Provide the (X, Y) coordinate of the cell's center where the given text is located.  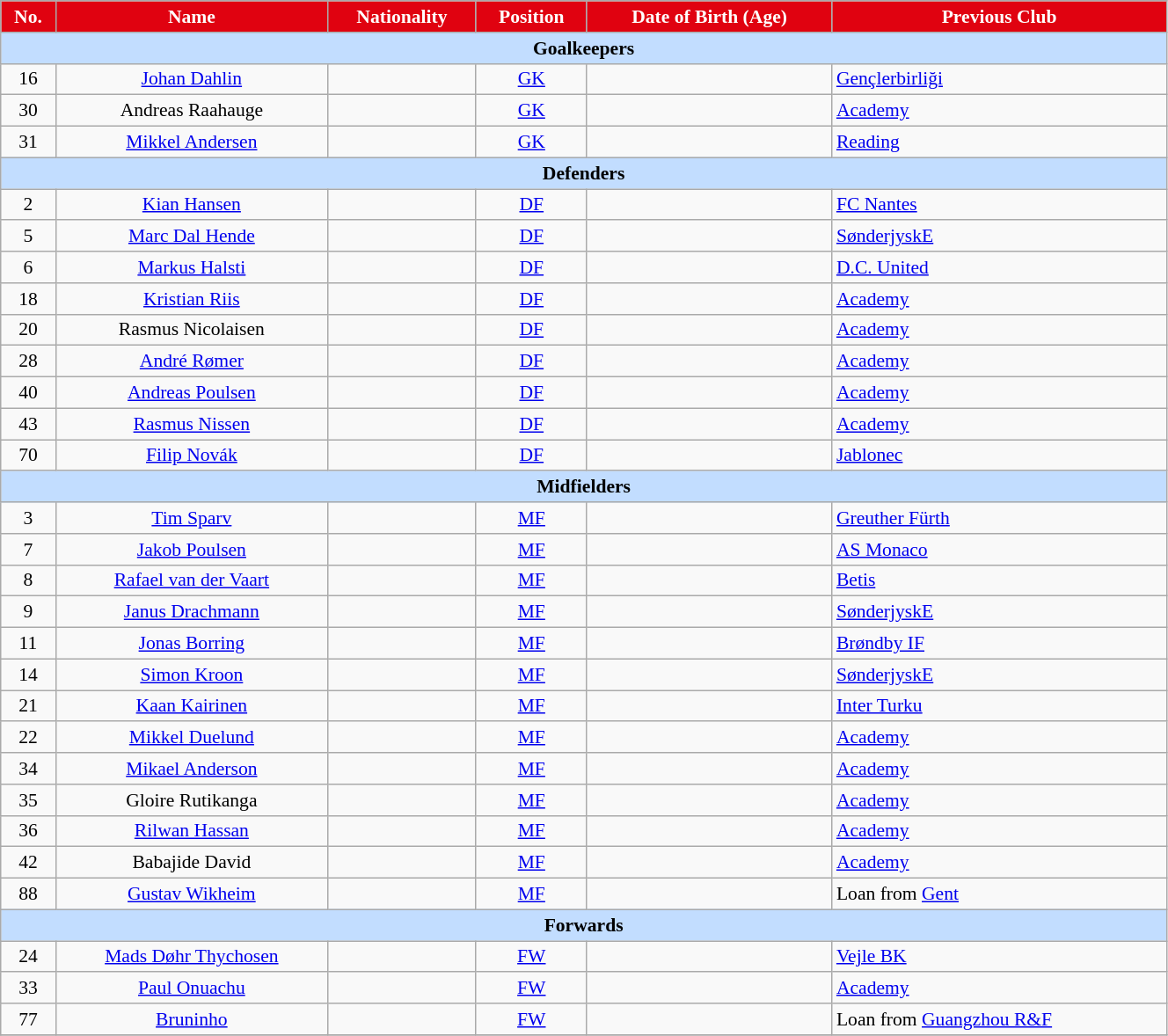
Bruninho (192, 1019)
5 (28, 237)
Marc Dal Hende (192, 237)
No. (28, 17)
Midfielders (584, 487)
Reading (999, 142)
André Rømer (192, 361)
6 (28, 267)
Jonas Borring (192, 644)
33 (28, 989)
Name (192, 17)
8 (28, 580)
Kristian Riis (192, 299)
30 (28, 111)
Babajide David (192, 863)
Markus Halsti (192, 267)
Rilwan Hassan (192, 831)
Nationality (403, 17)
16 (28, 79)
9 (28, 612)
Gustav Wikheim (192, 894)
Simon Kroon (192, 675)
24 (28, 957)
7 (28, 550)
Johan Dahlin (192, 79)
AS Monaco (999, 550)
Date of Birth (Age) (709, 17)
11 (28, 644)
20 (28, 330)
28 (28, 361)
Jakob Poulsen (192, 550)
Brøndby IF (999, 644)
Rasmus Nissen (192, 424)
Rasmus Nicolaisen (192, 330)
14 (28, 675)
Mikael Anderson (192, 769)
Kian Hansen (192, 205)
Position (531, 17)
88 (28, 894)
Rafael van der Vaart (192, 580)
Greuther Fürth (999, 518)
Tim Sparv (192, 518)
Previous Club (999, 17)
Mikkel Andersen (192, 142)
Jablonec (999, 456)
18 (28, 299)
31 (28, 142)
D.C. United (999, 267)
Gençlerbirliği (999, 79)
21 (28, 706)
35 (28, 800)
Janus Drachmann (192, 612)
2 (28, 205)
FC Nantes (999, 205)
3 (28, 518)
Andreas Raahauge (192, 111)
Loan from Guangzhou R&F (999, 1019)
Filip Novák (192, 456)
Kaan Kairinen (192, 706)
Paul Onuachu (192, 989)
Gloire Rutikanga (192, 800)
Inter Turku (999, 706)
77 (28, 1019)
43 (28, 424)
36 (28, 831)
Forwards (584, 925)
Andreas Poulsen (192, 393)
Goalkeepers (584, 48)
Vejle BK (999, 957)
Mads Døhr Thychosen (192, 957)
42 (28, 863)
Betis (999, 580)
22 (28, 738)
Loan from Gent (999, 894)
34 (28, 769)
Mikkel Duelund (192, 738)
40 (28, 393)
70 (28, 456)
Defenders (584, 173)
